Locate the cell with the specified text and output its (x, y) center coordinate. 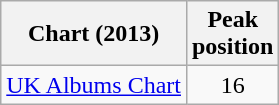
UK Albums Chart (94, 85)
16 (232, 85)
Peakposition (232, 34)
Chart (2013) (94, 34)
